Find where the given text appears and provide that cell's center as (X, Y) coordinate. 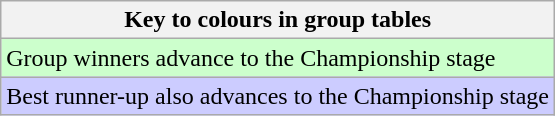
Group winners advance to the Championship stage (278, 58)
Key to colours in group tables (278, 20)
Best runner-up also advances to the Championship stage (278, 96)
